Provide the [x, y] coordinate of the cell's center where the given text is located.  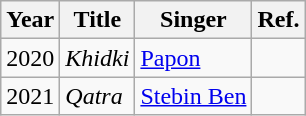
Qatra [98, 96]
Singer [194, 20]
2020 [30, 58]
Stebin Ben [194, 96]
2021 [30, 96]
Title [98, 20]
Year [30, 20]
Khidki [98, 58]
Papon [194, 58]
Ref. [278, 20]
